Search for the cell housing the specified text and yield its (x, y) center coordinate. 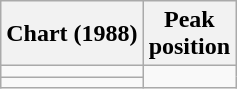
Peakposition (189, 34)
Chart (1988) (72, 34)
